Scan for the cell matching the given text and deliver its (X, Y) coordinate at center. 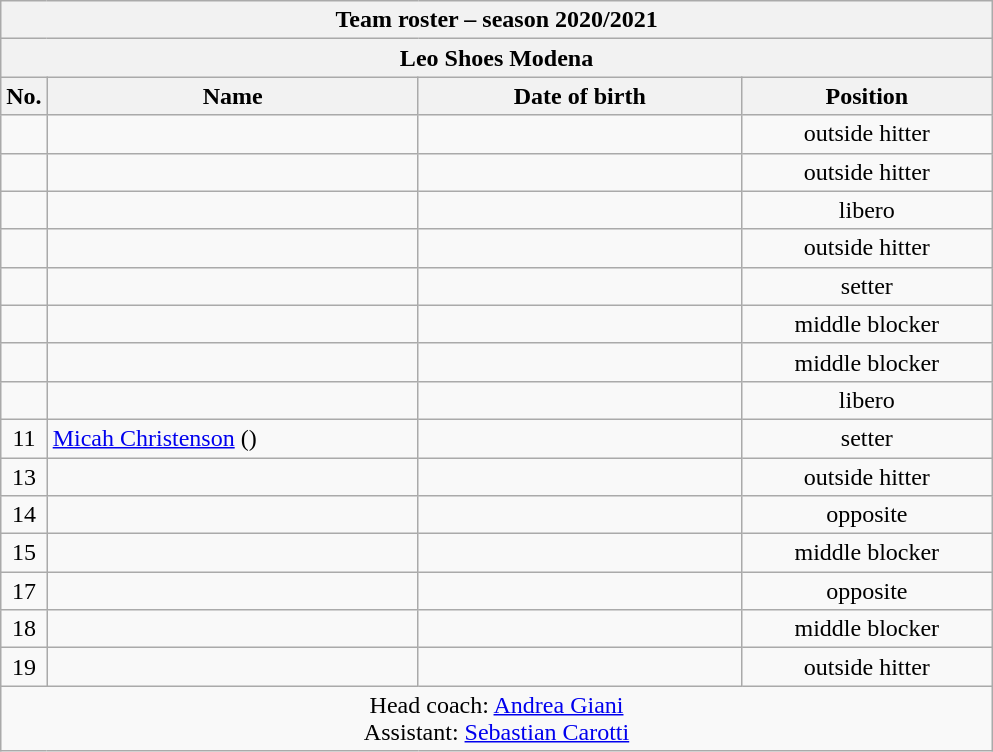
Position (866, 96)
13 (24, 477)
Name (232, 96)
17 (24, 591)
Team roster – season 2020/2021 (497, 20)
No. (24, 96)
18 (24, 629)
Micah Christenson () (232, 438)
Head coach: Andrea GianiAssistant: Sebastian Carotti (497, 718)
Leo Shoes Modena (497, 58)
15 (24, 553)
11 (24, 438)
Date of birth (580, 96)
14 (24, 515)
19 (24, 667)
